Identify which cell holds the provided text, then report its (x, y) central coordinate. 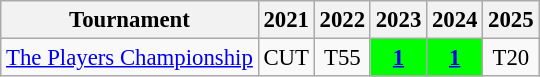
T55 (342, 58)
2022 (342, 20)
2021 (286, 20)
T20 (511, 58)
Tournament (130, 20)
2025 (511, 20)
The Players Championship (130, 58)
2024 (455, 20)
2023 (398, 20)
CUT (286, 58)
